Scan for the cell matching the given text and deliver its [X, Y] coordinate at center. 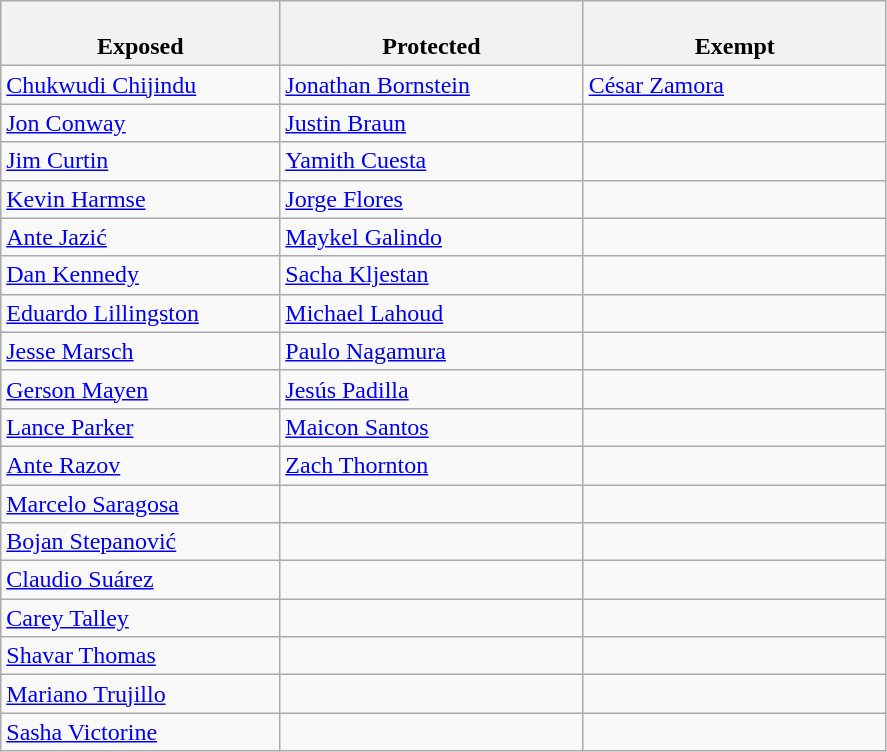
Claudio Suárez [140, 580]
Ante Jazić [140, 237]
Jim Curtin [140, 161]
Sasha Victorine [140, 732]
Protected [432, 34]
Lance Parker [140, 427]
Bojan Stepanović [140, 542]
Chukwudi Chijindu [140, 85]
César Zamora [734, 85]
Kevin Harmse [140, 199]
Eduardo Lillingston [140, 313]
Jesús Padilla [432, 389]
Maykel Galindo [432, 237]
Jonathan Bornstein [432, 85]
Ante Razov [140, 465]
Justin Braun [432, 123]
Exempt [734, 34]
Mariano Trujillo [140, 694]
Yamith Cuesta [432, 161]
Marcelo Saragosa [140, 503]
Jorge Flores [432, 199]
Michael Lahoud [432, 313]
Exposed [140, 34]
Zach Thornton [432, 465]
Paulo Nagamura [432, 351]
Sacha Kljestan [432, 275]
Dan Kennedy [140, 275]
Carey Talley [140, 618]
Gerson Mayen [140, 389]
Jesse Marsch [140, 351]
Shavar Thomas [140, 656]
Maicon Santos [432, 427]
Jon Conway [140, 123]
